For the text-containing cell, return its midpoint in [X, Y] coordinate format. 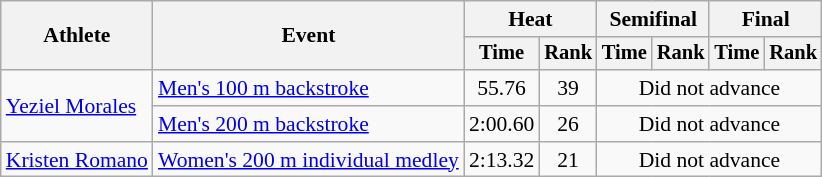
Yeziel Morales [77, 106]
Men's 100 m backstroke [308, 88]
Athlete [77, 36]
39 [568, 88]
Event [308, 36]
Heat [530, 19]
55.76 [502, 88]
Final [765, 19]
Semifinal [653, 19]
26 [568, 124]
2:00.60 [502, 124]
Men's 200 m backstroke [308, 124]
